Return the [x, y] coordinate for the center point of the cell that contains the specified text.  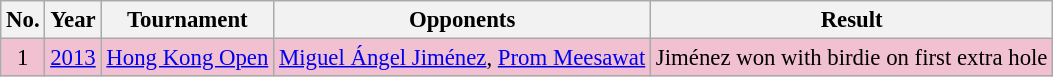
Jiménez won with birdie on first extra hole [852, 58]
Tournament [188, 20]
Hong Kong Open [188, 58]
Opponents [462, 20]
Miguel Ángel Jiménez, Prom Meesawat [462, 58]
Result [852, 20]
Year [73, 20]
2013 [73, 58]
No. [23, 20]
1 [23, 58]
